Return the [x, y] coordinate for the center point of the cell that contains the specified text.  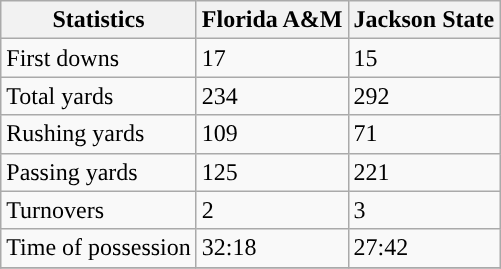
Total yards [99, 96]
Jackson State [424, 20]
71 [424, 134]
2 [272, 210]
15 [424, 58]
32:18 [272, 248]
Time of possession [99, 248]
3 [424, 210]
109 [272, 134]
292 [424, 96]
First downs [99, 58]
Florida A&M [272, 20]
Turnovers [99, 210]
Passing yards [99, 172]
234 [272, 96]
Rushing yards [99, 134]
Statistics [99, 20]
17 [272, 58]
27:42 [424, 248]
125 [272, 172]
221 [424, 172]
